Identify which cell holds the provided text, then report its (X, Y) central coordinate. 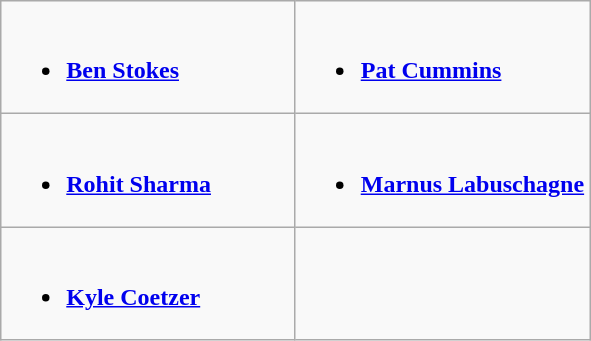
Kyle Coetzer (148, 284)
Rohit Sharma (148, 170)
Marnus Labuschagne (442, 170)
Pat Cummins (442, 58)
Ben Stokes (148, 58)
